Identify which cell holds the provided text, then report its (x, y) central coordinate. 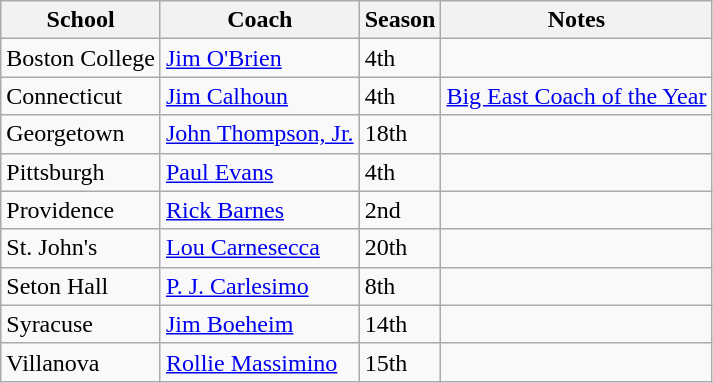
Jim Boeheim (260, 324)
Rick Barnes (260, 210)
8th (400, 286)
2nd (400, 210)
Villanova (81, 362)
Season (400, 20)
Jim O'Brien (260, 58)
Paul Evans (260, 172)
15th (400, 362)
Georgetown (81, 134)
Connecticut (81, 96)
Boston College (81, 58)
School (81, 20)
St. John's (81, 248)
Pittsburgh (81, 172)
Rollie Massimino (260, 362)
Lou Carnesecca (260, 248)
Providence (81, 210)
Notes (576, 20)
Syracuse (81, 324)
Coach (260, 20)
Seton Hall (81, 286)
20th (400, 248)
Jim Calhoun (260, 96)
14th (400, 324)
18th (400, 134)
Big East Coach of the Year (576, 96)
John Thompson, Jr. (260, 134)
P. J. Carlesimo (260, 286)
